Locate the cell with the specified text and output its (x, y) center coordinate. 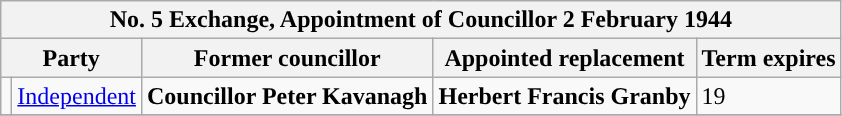
Term expires (768, 58)
19 (768, 96)
Party (72, 58)
Councillor Peter Kavanagh (287, 96)
Former councillor (287, 58)
Appointed replacement (564, 58)
Independent (77, 96)
Herbert Francis Granby (564, 96)
No. 5 Exchange, Appointment of Councillor 2 February 1944 (421, 20)
